Search for the cell housing the specified text and yield its [x, y] center coordinate. 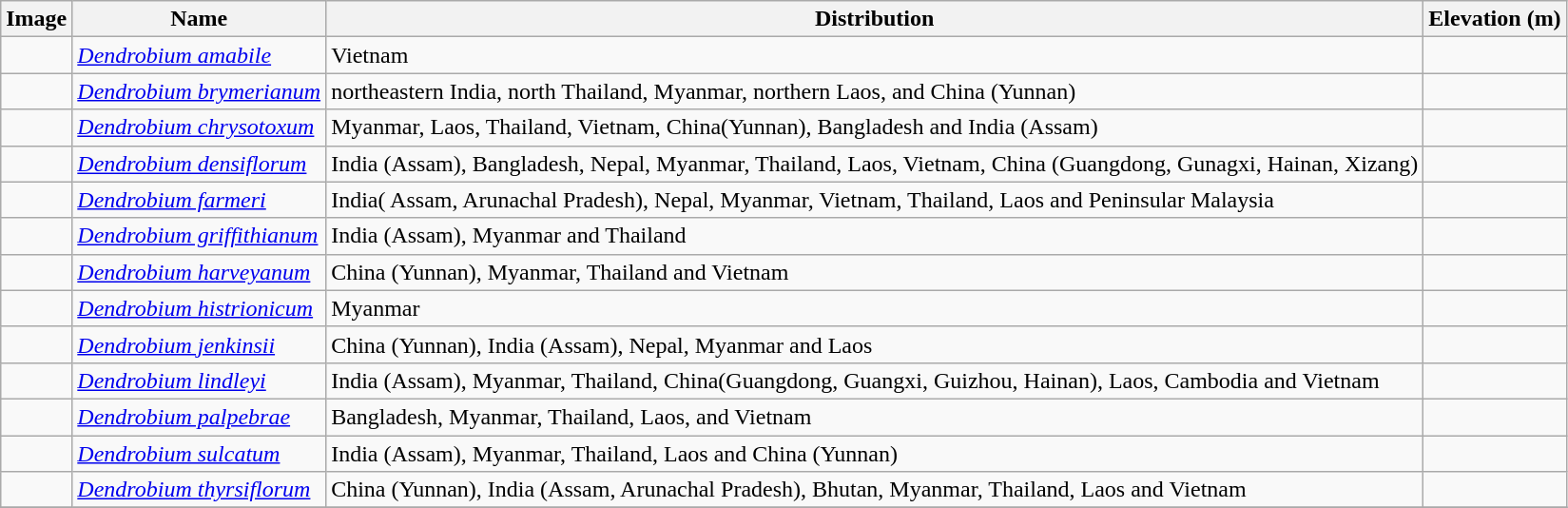
Dendrobium griffithianum [200, 236]
Myanmar, Laos, Thailand, Vietnam, China(Yunnan), Bangladesh and India (Assam) [875, 127]
Dendrobium jenkinsii [200, 344]
Dendrobium brymerianum [200, 91]
China (Yunnan), Myanmar, Thailand and Vietnam [875, 272]
Vietnam [875, 55]
Dendrobium amabile [200, 55]
Dendrobium sulcatum [200, 454]
northeastern India, north Thailand, Myanmar, northern Laos, and China (Yunnan) [875, 91]
Dendrobium densiflorum [200, 164]
Image [36, 19]
Dendrobium harveyanum [200, 272]
China (Yunnan), India (Assam, Arunachal Pradesh), Bhutan, Myanmar, Thailand, Laos and Vietnam [875, 490]
India (Assam), Bangladesh, Nepal, Myanmar, Thailand, Laos, Vietnam, China (Guangdong, Gunagxi, Hainan, Xizang) [875, 164]
Bangladesh, Myanmar, Thailand, Laos, and Vietnam [875, 417]
Name [200, 19]
India (Assam), Myanmar, Thailand, China(Guangdong, Guangxi, Guizhou, Hainan), Laos, Cambodia and Vietnam [875, 381]
China (Yunnan), India (Assam), Nepal, Myanmar and Laos [875, 344]
Dendrobium palpebrae [200, 417]
India (Assam), Myanmar, Thailand, Laos and China (Yunnan) [875, 454]
Dendrobium farmeri [200, 200]
Elevation (m) [1495, 19]
India (Assam), Myanmar and Thailand [875, 236]
Dendrobium chrysotoxum [200, 127]
India( Assam, Arunachal Pradesh), Nepal, Myanmar, Vietnam, Thailand, Laos and Peninsular Malaysia [875, 200]
Dendrobium histrionicum [200, 308]
Dendrobium thyrsiflorum [200, 490]
Distribution [875, 19]
Dendrobium lindleyi [200, 381]
Myanmar [875, 308]
